Pinpoint the cell where the given text exists, returning its (X, Y) midpoint coordinate. 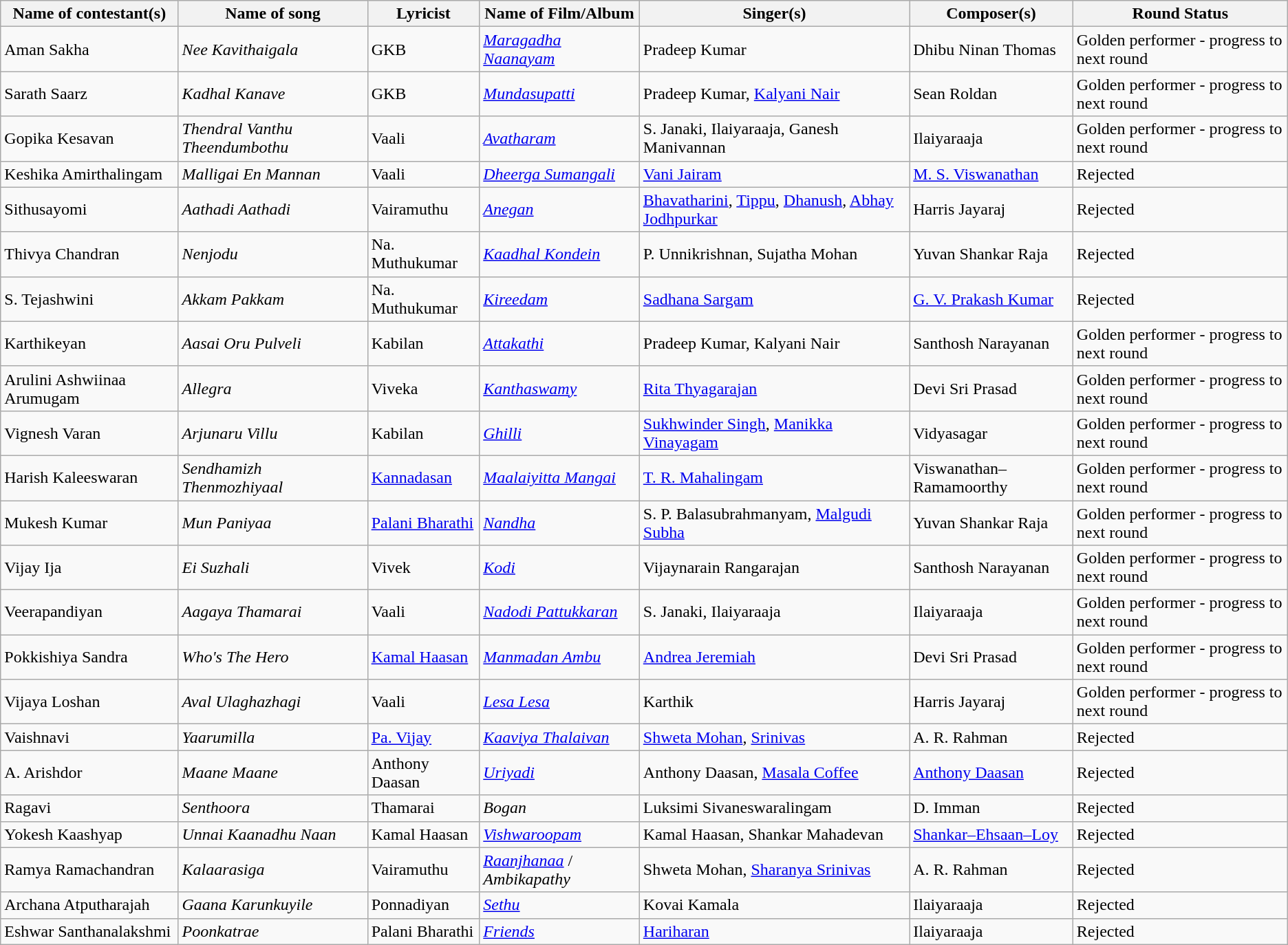
Yaarumilla (272, 737)
P. Unnikrishnan, Sujatha Mohan (774, 254)
Avatharam (560, 139)
Ragavi (89, 808)
Vijaynarain Rangarajan (774, 568)
Senthoora (272, 808)
Eshwar Santhanalakshmi (89, 931)
Bogan (560, 808)
Sean Roldan (991, 94)
Aman Sakha (89, 50)
Mun Paniyaa (272, 523)
Hariharan (774, 931)
Sithusayomi (89, 209)
Sukhwinder Singh, Manikka Vinayagam (774, 433)
Vaishnavi (89, 737)
S. P. Balasubrahmanyam, Malgudi Subha (774, 523)
Kaaviya Thalaivan (560, 737)
Kalaarasiga (272, 869)
Raanjhanaa / Ambikapathy (560, 869)
S. Janaki, Ilaiyaraaja (774, 612)
Vani Jairam (774, 174)
Vijaya Loshan (89, 702)
Who's The Hero (272, 658)
Nadodi Pattukkaran (560, 612)
Vidyasagar (991, 433)
Kanthaswamy (560, 388)
Viveka (424, 388)
T. R. Mahalingam (774, 477)
Ei Suzhali (272, 568)
Attakathi (560, 344)
Aasai Oru Pulveli (272, 344)
Archana Atputharajah (89, 905)
Shweta Mohan, Srinivas (774, 737)
Friends (560, 931)
Yokesh Kaashyap (89, 834)
Mundasupatti (560, 94)
Sendhamizh Thenmozhiyaal (272, 477)
G. V. Prakash Kumar (991, 298)
Aathadi Aathadi (272, 209)
S. Tejashwini (89, 298)
Kireedam (560, 298)
Kodi (560, 568)
Ramya Ramachandran (89, 869)
Anegan (560, 209)
Lyricist (424, 14)
Luksimi Sivaneswaralingam (774, 808)
Rita Thyagarajan (774, 388)
Veerapandiyan (89, 612)
Dhibu Ninan Thomas (991, 50)
Kaadhal Kondein (560, 254)
A. Arishdor (89, 773)
Dheerga Sumangali (560, 174)
Allegra (272, 388)
Vishwaroopam (560, 834)
Ghilli (560, 433)
Gaana Karunkuyile (272, 905)
Malligai En Mannan (272, 174)
Bhavatharini, Tippu, Dhanush, Abhay Jodhpurkar (774, 209)
Uriyadi (560, 773)
Harish Kaleeswaran (89, 477)
Vijay Ija (89, 568)
Gopika Kesavan (89, 139)
Kadhal Kanave (272, 94)
Name of song (272, 14)
M. S. Viswanathan (991, 174)
Shweta Mohan, Sharanya Srinivas (774, 869)
Vivek (424, 568)
Pradeep Kumar (774, 50)
Thamarai (424, 808)
Lesa Lesa (560, 702)
Singer(s) (774, 14)
Karthik (774, 702)
Arulini Ashwiinaa Arumugam (89, 388)
Maragadha Naanayam (560, 50)
Kamal Haasan, Shankar Mahadevan (774, 834)
Arjunaru Villu (272, 433)
Maalaiyitta Mangai (560, 477)
Aval Ulaghazhagi (272, 702)
Sethu (560, 905)
Poonkatrae (272, 931)
Anthony Daasan, Masala Coffee (774, 773)
Unnai Kaanadhu Naan (272, 834)
Composer(s) (991, 14)
S. Janaki, Ilaiyaraaja, Ganesh Manivannan (774, 139)
Sadhana Sargam (774, 298)
Andrea Jeremiah (774, 658)
Sarath Saarz (89, 94)
Akkam Pakkam (272, 298)
Vignesh Varan (89, 433)
D. Imman (991, 808)
Name of contestant(s) (89, 14)
Kovai Kamala (774, 905)
Aagaya Thamarai (272, 612)
Pokkishiya Sandra (89, 658)
Ponnadiyan (424, 905)
Round Status (1180, 14)
Shankar–Ehsaan–Loy (991, 834)
Nandha (560, 523)
Thivya Chandran (89, 254)
Nee Kavithaigala (272, 50)
Mukesh Kumar (89, 523)
Keshika Amirthalingam (89, 174)
Kannadasan (424, 477)
Manmadan Ambu (560, 658)
Nenjodu (272, 254)
Name of Film/Album (560, 14)
Karthikeyan (89, 344)
Maane Maane (272, 773)
Thendral Vanthu Theendumbothu (272, 139)
Viswanathan–Ramamoorthy (991, 477)
Pa. Vijay (424, 737)
